Detect which cell encompasses the target text, then output its (x, y) center coordinate. 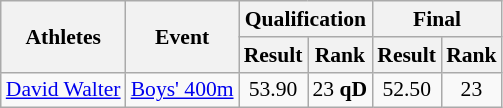
53.90 (274, 90)
23 qD (340, 90)
David Walter (64, 90)
Qualification (306, 19)
Athletes (64, 36)
Final (436, 19)
Event (182, 36)
Boys' 400m (182, 90)
52.50 (406, 90)
23 (472, 90)
